Provide the (x, y) coordinate of the cell's center where the given text is located.  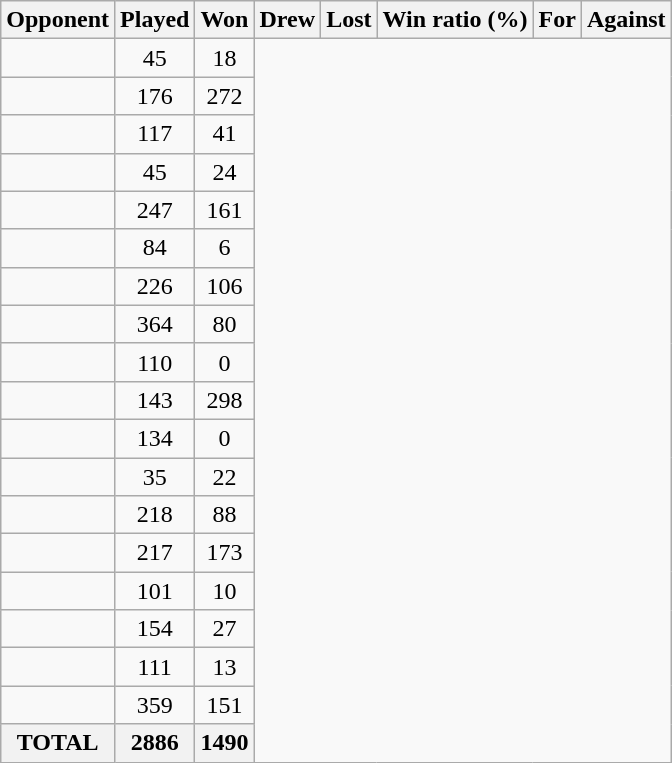
TOTAL (58, 743)
272 (224, 96)
110 (155, 362)
1490 (224, 743)
176 (155, 96)
111 (155, 667)
298 (224, 400)
217 (155, 553)
101 (155, 591)
10 (224, 591)
Drew (288, 20)
22 (224, 477)
Won (224, 20)
84 (155, 248)
359 (155, 705)
143 (155, 400)
27 (224, 629)
151 (224, 705)
218 (155, 515)
173 (224, 553)
364 (155, 324)
161 (224, 210)
154 (155, 629)
106 (224, 286)
41 (224, 134)
226 (155, 286)
Opponent (58, 20)
117 (155, 134)
35 (155, 477)
Lost (349, 20)
6 (224, 248)
2886 (155, 743)
For (557, 20)
Played (155, 20)
247 (155, 210)
134 (155, 438)
Against (626, 20)
13 (224, 667)
24 (224, 172)
Win ratio (%) (455, 20)
18 (224, 58)
80 (224, 324)
88 (224, 515)
